Identify which cell holds the provided text, then report its (X, Y) central coordinate. 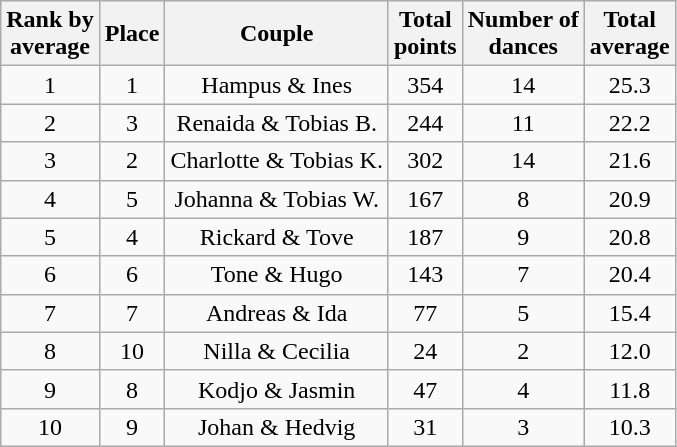
302 (425, 161)
25.3 (630, 85)
Andreas & Ida (277, 313)
Rank byaverage (50, 34)
22.2 (630, 123)
Rickard & Tove (277, 237)
Kodjo & Jasmin (277, 389)
167 (425, 199)
15.4 (630, 313)
11.8 (630, 389)
Totalpoints (425, 34)
21.6 (630, 161)
24 (425, 351)
10.3 (630, 427)
143 (425, 275)
20.4 (630, 275)
20.8 (630, 237)
Johan & Hedvig (277, 427)
Hampus & Ines (277, 85)
Tone & Hugo (277, 275)
47 (425, 389)
187 (425, 237)
12.0 (630, 351)
Totalaverage (630, 34)
Renaida & Tobias B. (277, 123)
354 (425, 85)
Number ofdances (523, 34)
31 (425, 427)
Johanna & Tobias W. (277, 199)
20.9 (630, 199)
Charlotte & Tobias K. (277, 161)
244 (425, 123)
11 (523, 123)
77 (425, 313)
Nilla & Cecilia (277, 351)
Place (132, 34)
Couple (277, 34)
